Output the (x, y) coordinate of the center of the cell containing the given text.  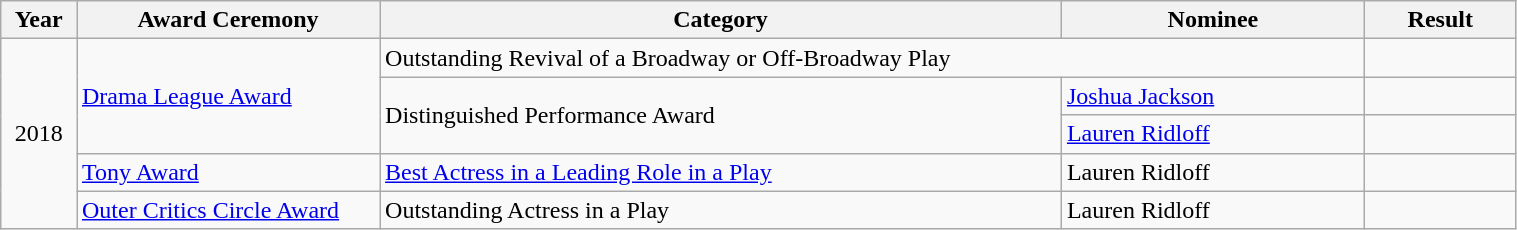
Nominee (1212, 20)
Tony Award (228, 172)
Outer Critics Circle Award (228, 210)
Outstanding Revival of a Broadway or Off-Broadway Play (872, 58)
Year (39, 20)
Category (721, 20)
2018 (39, 134)
Result (1440, 20)
Joshua Jackson (1212, 96)
Distinguished Performance Award (721, 115)
Award Ceremony (228, 20)
Best Actress in a Leading Role in a Play (721, 172)
Drama League Award (228, 96)
Outstanding Actress in a Play (721, 210)
